Search for the cell housing the specified text and yield its [X, Y] center coordinate. 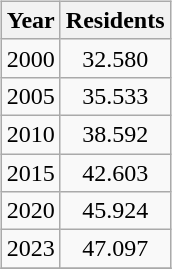
35.533 [115, 96]
47.097 [115, 249]
42.603 [115, 173]
2005 [30, 96]
2020 [30, 211]
2023 [30, 249]
2000 [30, 58]
45.924 [115, 211]
Year [30, 20]
2010 [30, 134]
38.592 [115, 134]
2015 [30, 173]
32.580 [115, 58]
Residents [115, 20]
